Identify which cell holds the provided text, then report its (X, Y) central coordinate. 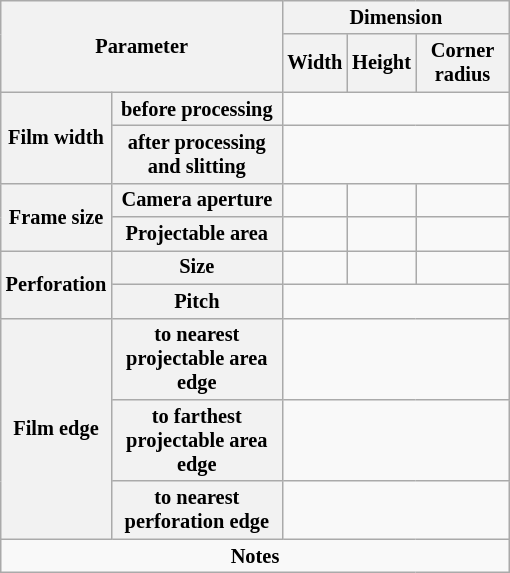
Pitch (196, 301)
before processing (196, 109)
to nearest projectable area edge (196, 359)
Film edge (56, 428)
Height (382, 63)
Film width (56, 138)
Frame size (56, 216)
Parameter (142, 46)
Corner radius (462, 63)
to farthest projectable area edge (196, 440)
Perforation (56, 284)
Camera aperture (196, 200)
Dimension (396, 17)
after processing and slitting (196, 154)
Projectable area (196, 234)
Width (314, 63)
Size (196, 267)
to nearest perforation edge (196, 510)
Notes (255, 556)
